Search for the cell housing the specified text and yield its (X, Y) center coordinate. 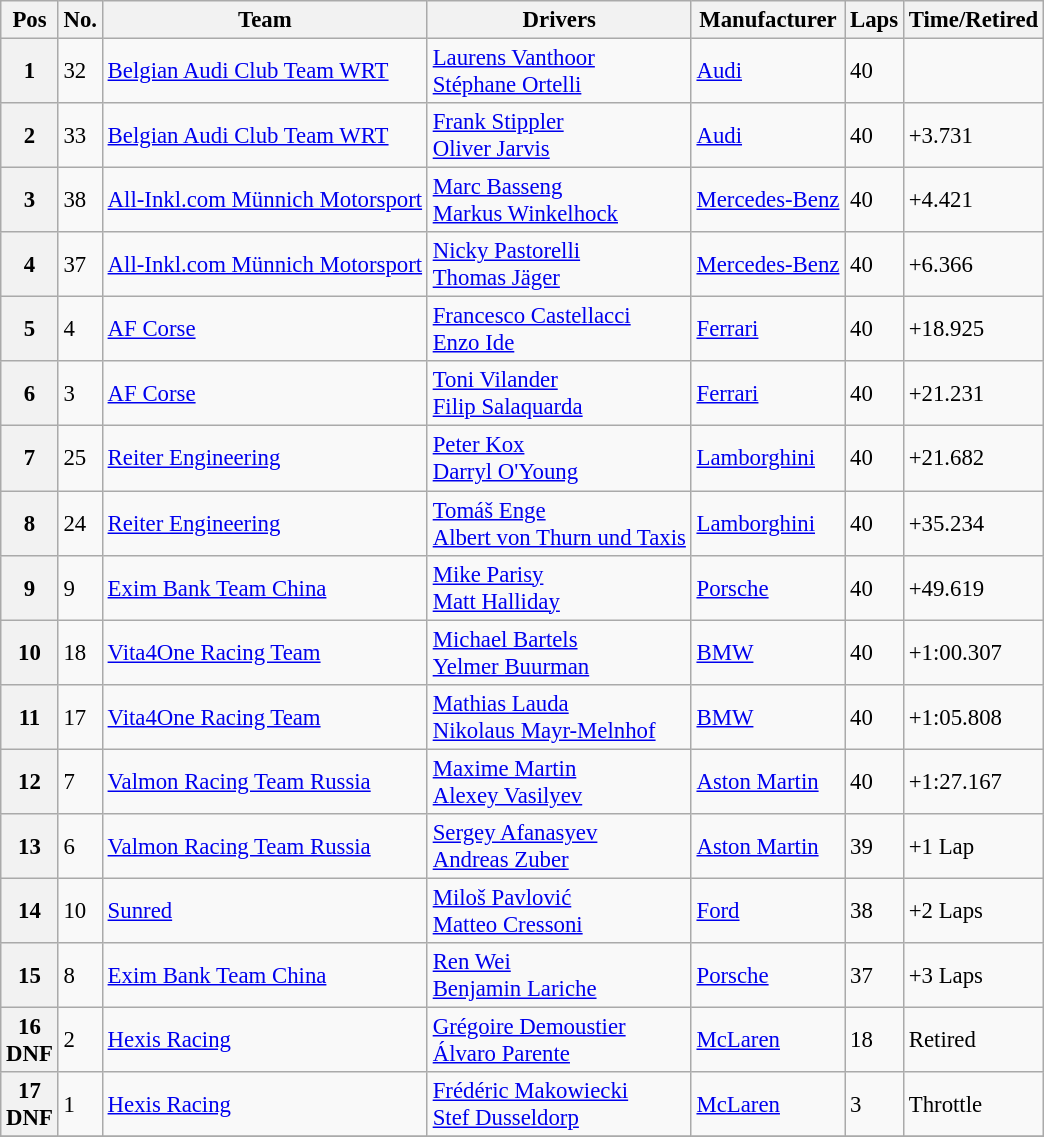
Drivers (559, 20)
+1:00.307 (973, 652)
Time/Retired (973, 20)
11 (30, 716)
33 (80, 136)
Mike Parisy Matt Halliday (559, 588)
13 (30, 846)
Team (264, 20)
Laurens Vanthoor Stéphane Ortelli (559, 72)
Pos (30, 20)
Retired (973, 1040)
Frank Stippler Oliver Jarvis (559, 136)
Grégoire Demoustier Álvaro Parente (559, 1040)
Ren Wei Benjamin Lariche (559, 976)
+1 Lap (973, 846)
17 (80, 716)
Francesco Castellacci Enzo Ide (559, 330)
39 (874, 846)
+1:05.808 (973, 716)
32 (80, 72)
Laps (874, 20)
Nicky Pastorelli Thomas Jäger (559, 264)
14 (30, 910)
+1:27.167 (973, 782)
Mathias Lauda Nikolaus Mayr-Melnhof (559, 716)
+35.234 (973, 524)
Sunred (264, 910)
No. (80, 20)
Marc Basseng Markus Winkelhock (559, 200)
5 (30, 330)
16DNF (30, 1040)
Frédéric Makowiecki Stef Dusseldorp (559, 1104)
+21.682 (973, 458)
Ford (768, 910)
Sergey Afanasyev Andreas Zuber (559, 846)
Throttle (973, 1104)
Tomáš Enge Albert von Thurn und Taxis (559, 524)
15 (30, 976)
+21.231 (973, 394)
+3.731 (973, 136)
17DNF (30, 1104)
25 (80, 458)
+2 Laps (973, 910)
+6.366 (973, 264)
+3 Laps (973, 976)
Michael Bartels Yelmer Buurman (559, 652)
+49.619 (973, 588)
Manufacturer (768, 20)
Maxime Martin Alexey Vasilyev (559, 782)
+18.925 (973, 330)
Miloš Pavlović Matteo Cressoni (559, 910)
Peter Kox Darryl O'Young (559, 458)
24 (80, 524)
12 (30, 782)
+4.421 (973, 200)
Toni Vilander Filip Salaquarda (559, 394)
